Pinpoint the cell where the given text exists, returning its [x, y] midpoint coordinate. 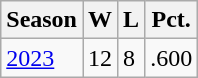
W [100, 20]
Season [42, 20]
Pct. [172, 20]
L [132, 20]
12 [100, 58]
.600 [172, 58]
8 [132, 58]
2023 [42, 58]
